Provide the [x, y] coordinate of the cell's center where the given text is located.  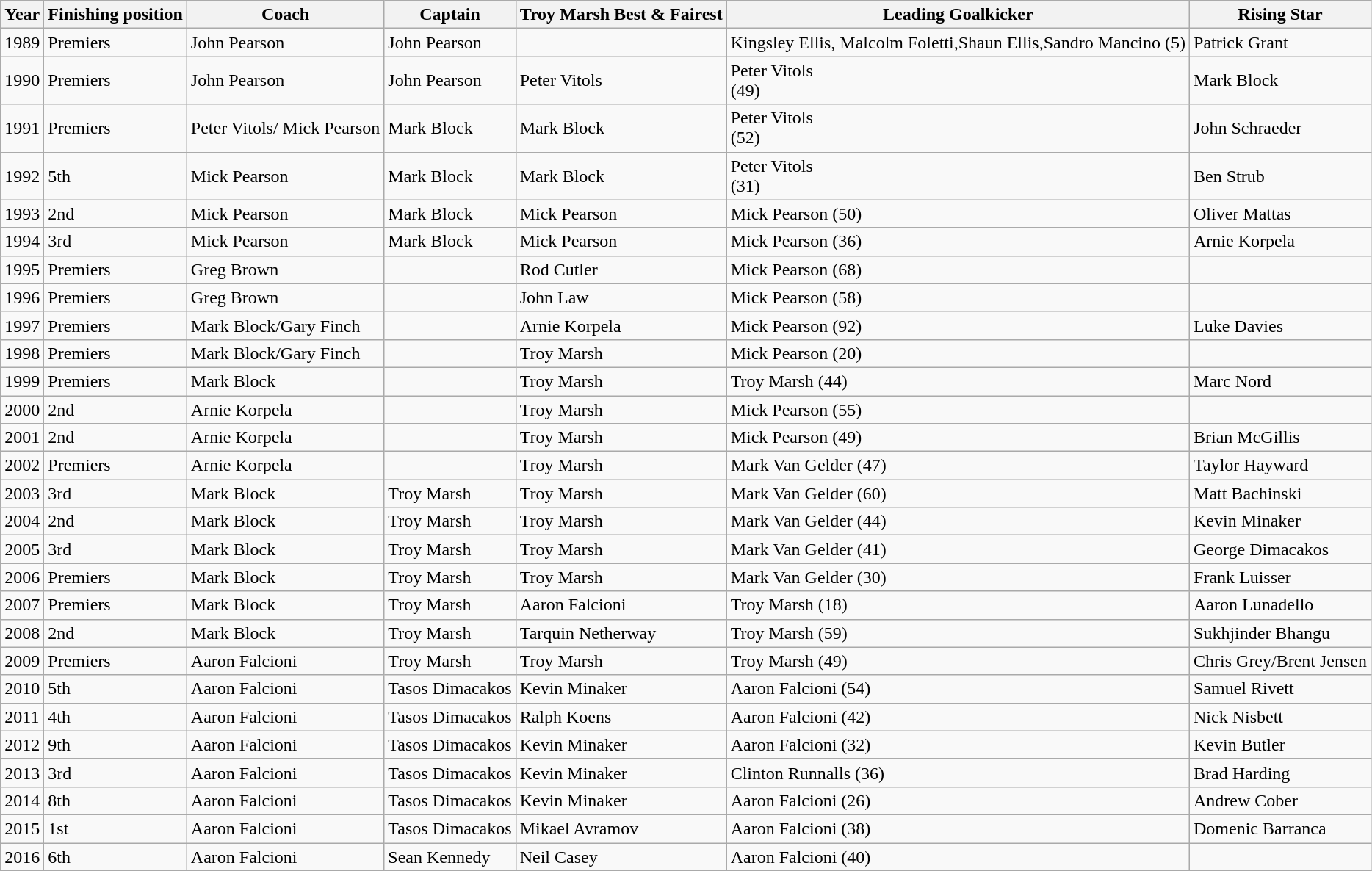
Rod Cutler [621, 270]
Marc Nord [1281, 381]
Coach [285, 15]
Peter Vitols(31) [958, 176]
Troy Marsh (44) [958, 381]
2010 [22, 689]
Peter Vitols(52) [958, 128]
9th [115, 745]
Year [22, 15]
Mark Van Gelder (44) [958, 521]
1992 [22, 176]
Brian McGillis [1281, 438]
2009 [22, 661]
2006 [22, 577]
1st [115, 828]
1993 [22, 214]
Ralph Koens [621, 717]
4th [115, 717]
2003 [22, 494]
Mick Pearson (55) [958, 409]
Luke Davies [1281, 325]
1990 [22, 81]
Rising Star [1281, 15]
8th [115, 800]
Aaron Falcioni (32) [958, 745]
Leading Goalkicker [958, 15]
2005 [22, 549]
Domenic Barranca [1281, 828]
1994 [22, 242]
George Dimacakos [1281, 549]
2001 [22, 438]
Sukhjinder Bhangu [1281, 633]
2007 [22, 605]
Aaron Falcioni (42) [958, 717]
6th [115, 857]
Brad Harding [1281, 773]
Sean Kennedy [449, 857]
Patrick Grant [1281, 43]
Mark Van Gelder (30) [958, 577]
Mick Pearson (20) [958, 353]
2011 [22, 717]
Clinton Runnalls (36) [958, 773]
Mark Van Gelder (60) [958, 494]
Andrew Cober [1281, 800]
2000 [22, 409]
Tarquin Netherway [621, 633]
Neil Casey [621, 857]
Finishing position [115, 15]
1996 [22, 297]
Troy Marsh (18) [958, 605]
Mikael Avramov [621, 828]
Matt Bachinski [1281, 494]
2013 [22, 773]
Peter Vitols(49) [958, 81]
Aaron Falcioni (26) [958, 800]
Mick Pearson (49) [958, 438]
Chris Grey/Brent Jensen [1281, 661]
John Law [621, 297]
Peter Vitols/ Mick Pearson [285, 128]
Peter Vitols [621, 81]
2014 [22, 800]
Mick Pearson (68) [958, 270]
Troy Marsh (49) [958, 661]
Mick Pearson (92) [958, 325]
Mick Pearson (58) [958, 297]
Frank Luisser [1281, 577]
Troy Marsh (59) [958, 633]
Samuel Rivett [1281, 689]
1989 [22, 43]
Mark Van Gelder (41) [958, 549]
Aaron Falcioni (54) [958, 689]
Taylor Hayward [1281, 466]
2002 [22, 466]
1997 [22, 325]
Mark Van Gelder (47) [958, 466]
John Schraeder [1281, 128]
Aaron Falcioni (38) [958, 828]
Aaron Lunadello [1281, 605]
Kevin Butler [1281, 745]
2016 [22, 857]
Nick Nisbett [1281, 717]
Troy Marsh Best & Fairest [621, 15]
2004 [22, 521]
1998 [22, 353]
Aaron Falcioni (40) [958, 857]
1995 [22, 270]
2012 [22, 745]
Ben Strub [1281, 176]
2015 [22, 828]
1991 [22, 128]
Mick Pearson (36) [958, 242]
Oliver Mattas [1281, 214]
1999 [22, 381]
Captain [449, 15]
Kingsley Ellis, Malcolm Foletti,Shaun Ellis,Sandro Mancino (5) [958, 43]
Mick Pearson (50) [958, 214]
2008 [22, 633]
